Detect which cell encompasses the target text, then output its (x, y) center coordinate. 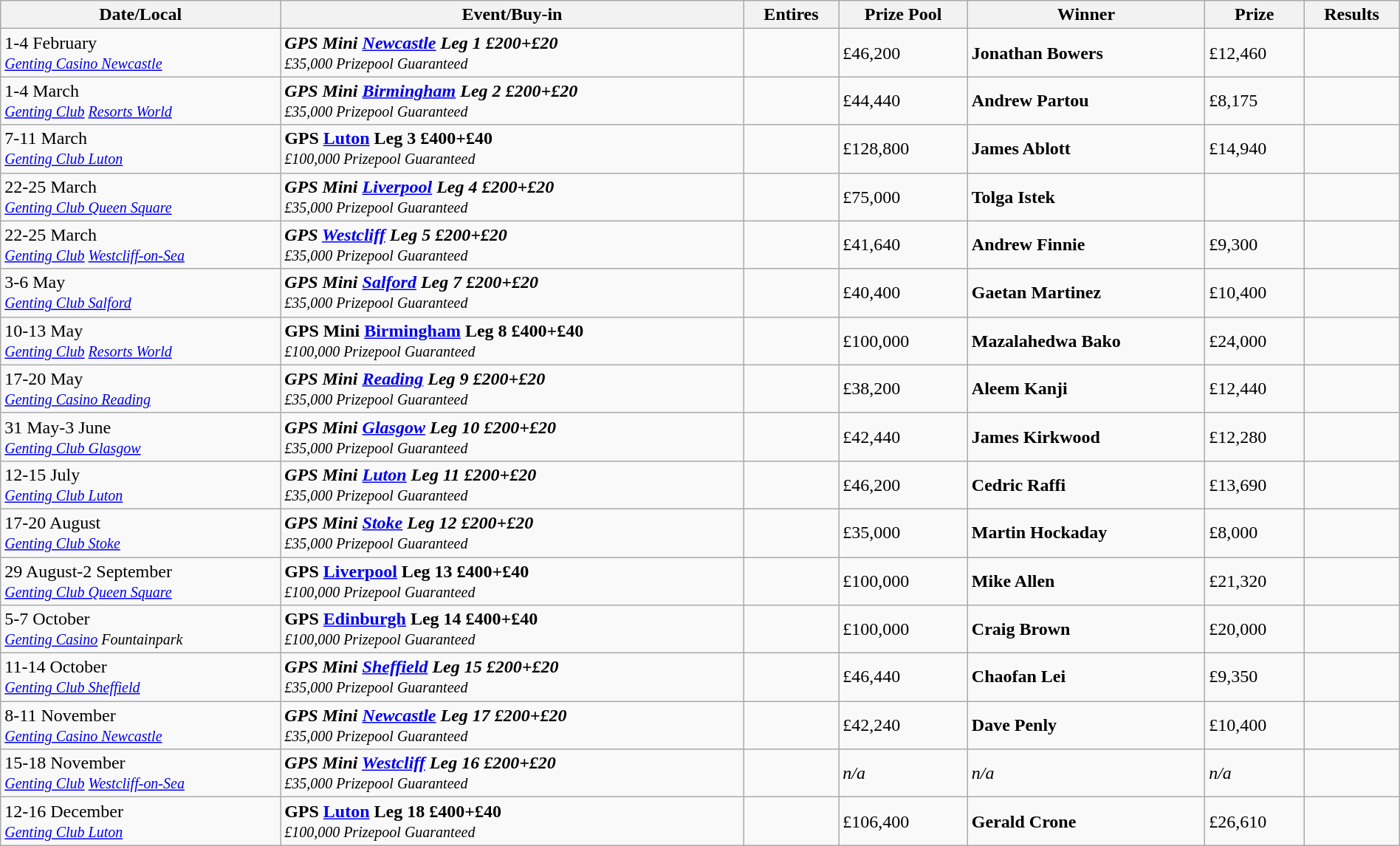
29 August-2 SeptemberGenting Club Queen Square (140, 580)
£8,000 (1255, 533)
£40,400 (903, 292)
James Kirkwood (1085, 437)
£12,460 (1255, 53)
GPS Mini Birmingham Leg 2 £200+£20£35,000 Prizepool Guaranteed (512, 100)
Chaofan Lei (1085, 678)
Aleem Kanji (1085, 388)
31 May-3 JuneGenting Club Glasgow (140, 437)
£35,000 (903, 533)
Date/Local (140, 15)
12-16 DecemberGenting Club Luton (140, 821)
Andrew Partou (1085, 100)
Results (1351, 15)
1-4 MarchGenting Club Resorts World (140, 100)
Event/Buy-in (512, 15)
GPS Mini Westcliff Leg 16 £200+£20£35,000 Prizepool Guaranteed (512, 774)
GPS Mini Newcastle Leg 1 £200+£20£35,000 Prizepool Guaranteed (512, 53)
£38,200 (903, 388)
£128,800 (903, 149)
Mazalahedwa Bako (1085, 341)
£75,000 (903, 196)
£9,350 (1255, 678)
£42,240 (903, 725)
GPS Mini Salford Leg 7 £200+£20£35,000 Prizepool Guaranteed (512, 292)
Andrew Finnie (1085, 245)
Gerald Crone (1085, 821)
GPS Luton Leg 18 £400+£40£100,000 Prizepool Guaranteed (512, 821)
Martin Hockaday (1085, 533)
Craig Brown (1085, 629)
GPS Mini Liverpool Leg 4 £200+£20£35,000 Prizepool Guaranteed (512, 196)
7-11 MarchGenting Club Luton (140, 149)
Dave Penly (1085, 725)
£44,440 (903, 100)
12-15 JulyGenting Club Luton (140, 484)
17-20 MayGenting Casino Reading (140, 388)
£14,940 (1255, 149)
£12,440 (1255, 388)
22-25 MarchGenting Club Queen Square (140, 196)
Gaetan Martinez (1085, 292)
GPS Mini Stoke Leg 12 £200+£20£35,000 Prizepool Guaranteed (512, 533)
£41,640 (903, 245)
GPS Westcliff Leg 5 £200+£20£35,000 Prizepool Guaranteed (512, 245)
£12,280 (1255, 437)
22-25 MarchGenting Club Westcliff-on-Sea (140, 245)
17-20 AugustGenting Club Stoke (140, 533)
Cedric Raffi (1085, 484)
GPS Mini Newcastle Leg 17 £200+£20£35,000 Prizepool Guaranteed (512, 725)
£106,400 (903, 821)
£20,000 (1255, 629)
Winner (1085, 15)
Mike Allen (1085, 580)
£46,440 (903, 678)
GPS Mini Glasgow Leg 10 £200+£20£35,000 Prizepool Guaranteed (512, 437)
GPS Liverpool Leg 13 £400+£40£100,000 Prizepool Guaranteed (512, 580)
11-14 OctoberGenting Club Sheffield (140, 678)
GPS Mini Birmingham Leg 8 £400+£40£100,000 Prizepool Guaranteed (512, 341)
GPS Edinburgh Leg 14 £400+£40£100,000 Prizepool Guaranteed (512, 629)
£26,610 (1255, 821)
£42,440 (903, 437)
3-6 MayGenting Club Salford (140, 292)
Tolga Istek (1085, 196)
10-13 MayGenting Club Resorts World (140, 341)
8-11 NovemberGenting Casino Newcastle (140, 725)
Entires (792, 15)
GPS Mini Sheffield Leg 15 £200+£20£35,000 Prizepool Guaranteed (512, 678)
£24,000 (1255, 341)
GPS Luton Leg 3 £400+£40£100,000 Prizepool Guaranteed (512, 149)
James Ablott (1085, 149)
GPS Mini Reading Leg 9 £200+£20£35,000 Prizepool Guaranteed (512, 388)
5-7 OctoberGenting Casino Fountainpark (140, 629)
£21,320 (1255, 580)
15-18 NovemberGenting Club Westcliff-on-Sea (140, 774)
1-4 FebruaryGenting Casino Newcastle (140, 53)
Prize Pool (903, 15)
£8,175 (1255, 100)
Prize (1255, 15)
GPS Mini Luton Leg 11 £200+£20£35,000 Prizepool Guaranteed (512, 484)
Jonathan Bowers (1085, 53)
£9,300 (1255, 245)
£13,690 (1255, 484)
